Identify which cell holds the provided text, then report its (X, Y) central coordinate. 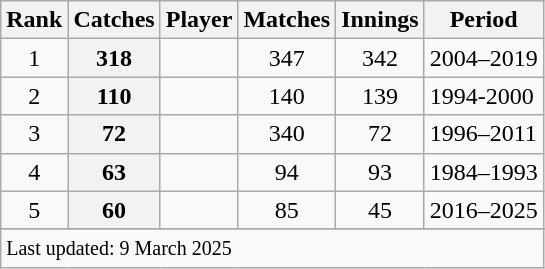
1996–2011 (484, 134)
342 (380, 58)
4 (34, 172)
63 (114, 172)
318 (114, 58)
45 (380, 210)
94 (287, 172)
93 (380, 172)
139 (380, 96)
Period (484, 20)
Rank (34, 20)
Last updated: 9 March 2025 (272, 248)
60 (114, 210)
347 (287, 58)
1984–1993 (484, 172)
5 (34, 210)
Innings (380, 20)
1 (34, 58)
Player (199, 20)
Catches (114, 20)
110 (114, 96)
140 (287, 96)
2 (34, 96)
2004–2019 (484, 58)
85 (287, 210)
3 (34, 134)
Matches (287, 20)
1994-2000 (484, 96)
2016–2025 (484, 210)
340 (287, 134)
